Locate the cell with the specified text and output its [x, y] center coordinate. 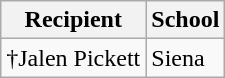
Siena [186, 58]
School [186, 20]
†Jalen Pickett [74, 58]
Recipient [74, 20]
